Detect which cell encompasses the target text, then output its (x, y) center coordinate. 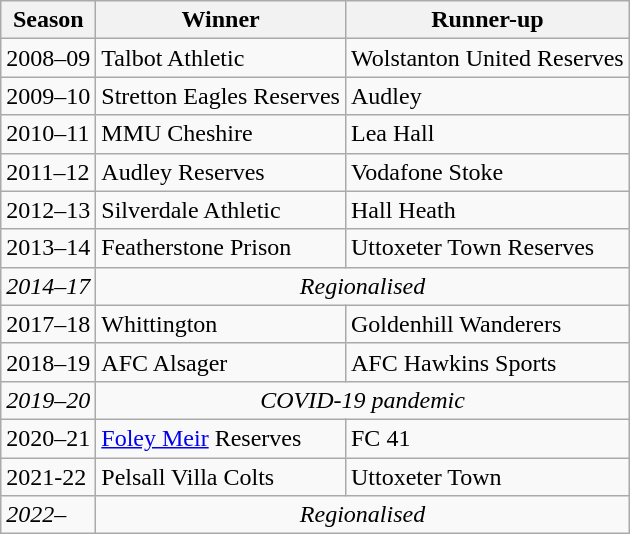
2021-22 (48, 477)
Stretton Eagles Reserves (221, 96)
Pelsall Villa Colts (221, 477)
2022– (48, 515)
AFC Alsager (221, 362)
Season (48, 20)
Vodafone Stoke (487, 172)
Whittington (221, 324)
2013–14 (48, 248)
2008–09 (48, 58)
2012–13 (48, 210)
Silverdale Athletic (221, 210)
Audley Reserves (221, 172)
Hall Heath (487, 210)
Audley (487, 96)
FC 41 (487, 438)
2014–17 (48, 286)
Wolstanton United Reserves (487, 58)
2010–11 (48, 134)
2018–19 (48, 362)
2019–20 (48, 400)
Goldenhill Wanderers (487, 324)
Uttoxeter Town (487, 477)
2011–12 (48, 172)
2009–10 (48, 96)
Lea Hall (487, 134)
MMU Cheshire (221, 134)
Featherstone Prison (221, 248)
AFC Hawkins Sports (487, 362)
Uttoxeter Town Reserves (487, 248)
2020–21 (48, 438)
2017–18 (48, 324)
Runner-up (487, 20)
Foley Meir Reserves (221, 438)
Talbot Athletic (221, 58)
Winner (221, 20)
COVID-19 pandemic (362, 400)
